Return the (x, y) coordinate for the center point of the cell that contains the specified text.  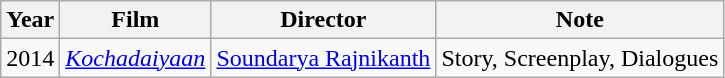
2014 (30, 58)
Kochadaiyaan (136, 58)
Note (580, 20)
Director (324, 20)
Story, Screenplay, Dialogues (580, 58)
Film (136, 20)
Year (30, 20)
Soundarya Rajnikanth (324, 58)
